Provide the [x, y] coordinate of the cell's center where the given text is located.  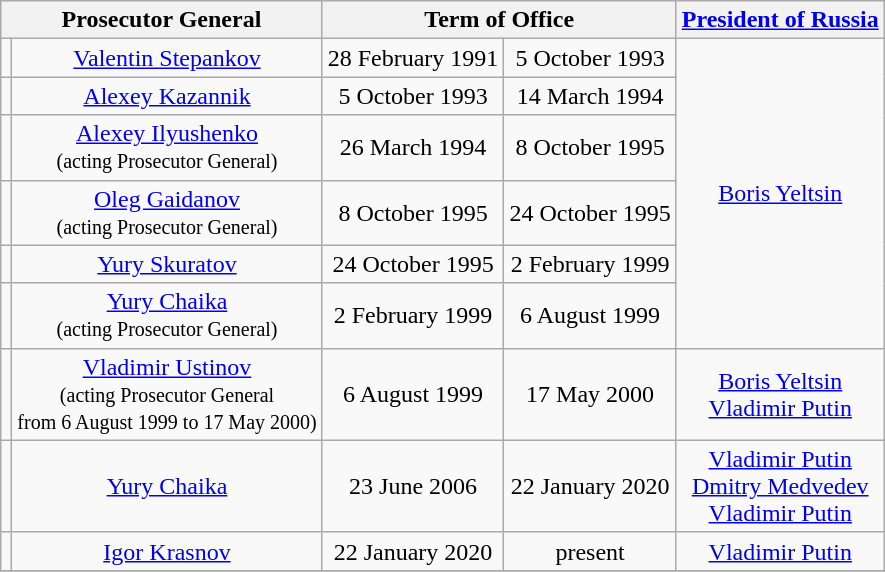
Boris YeltsinVladimir Putin [780, 394]
Yury Chaika [167, 486]
Alexey Kazannik [167, 96]
26 March 1994 [413, 148]
Vladimir Ustinov(acting Prosecutor Generalfrom 6 August 1999 to 17 May 2000) [167, 394]
Term of Office [499, 20]
Prosecutor General [162, 20]
Vladimir PutinDmitry MedvedevVladimir Putin [780, 486]
28 February 1991 [413, 58]
14 March 1994 [590, 96]
Igor Krasnov [167, 551]
Oleg Gaidanov(acting Prosecutor General) [167, 212]
Valentin Stepankov [167, 58]
Alexey Ilyushenko(acting Prosecutor General) [167, 148]
17 May 2000 [590, 394]
Vladimir Putin [780, 551]
present [590, 551]
23 June 2006 [413, 486]
Yury Skuratov [167, 264]
President of Russia [780, 20]
Yury Chaika(acting Prosecutor General) [167, 316]
Boris Yeltsin [780, 194]
